Return the [x, y] coordinate for the center point of the cell that contains the specified text.  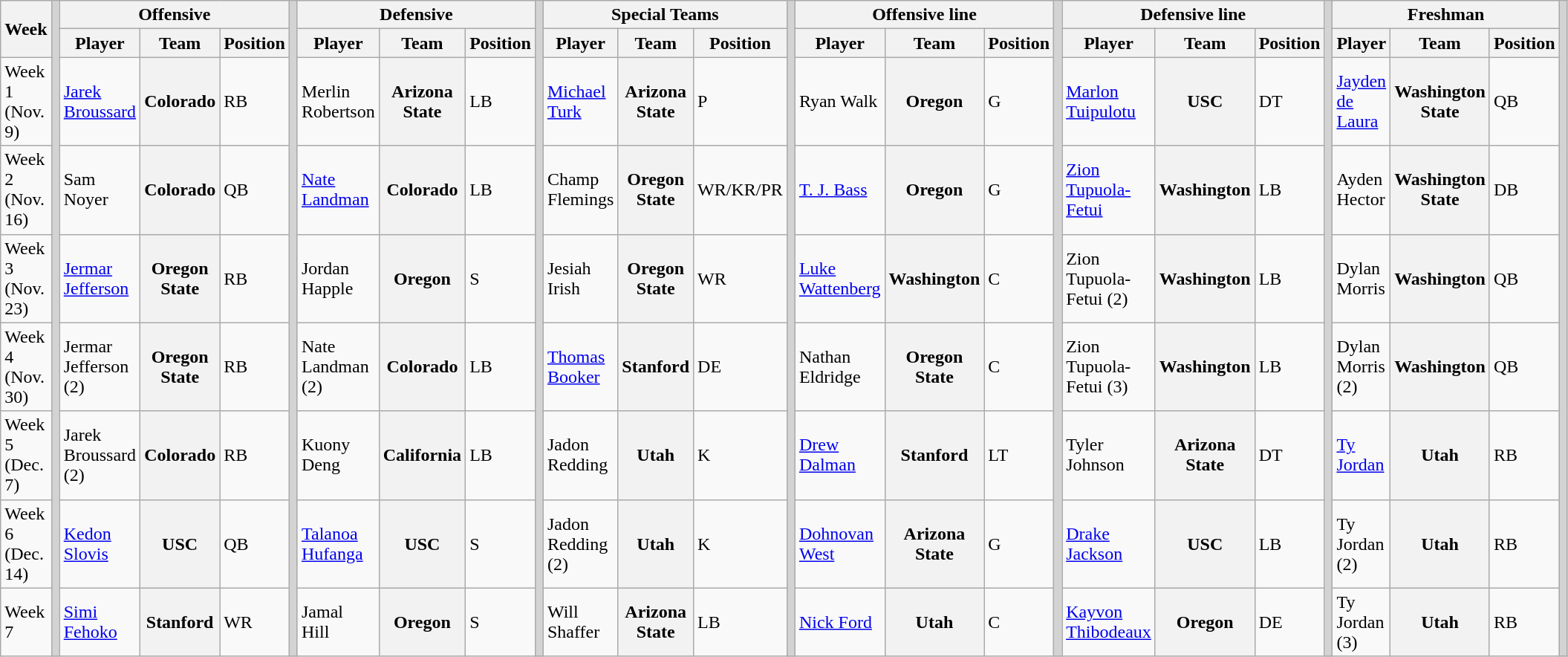
Thomas Booker [580, 367]
Merlin Robertson [338, 101]
Jayden de Laura [1362, 101]
Nick Ford [839, 622]
Drew Dalman [839, 455]
Jadon Redding [580, 455]
Champ Flemings [580, 190]
Dylan Morris [1362, 278]
Freshman [1445, 15]
Ty Jordan (2) [1362, 544]
Week 5 (Dec. 7) [26, 455]
Jermar Jefferson [100, 278]
Defensive line [1193, 15]
Will Shaffer [580, 622]
T. J. Bass [839, 190]
Michael Turk [580, 101]
Dohnovan West [839, 544]
Jadon Redding (2) [580, 544]
Ty Jordan (3) [1362, 622]
Week 6 (Dec. 14) [26, 544]
Kedon Slovis [100, 544]
Jordan Happle [338, 278]
Jarek Broussard (2) [100, 455]
Tyler Johnson [1109, 455]
Talanoa Hufanga [338, 544]
Ty Jordan [1362, 455]
Jarek Broussard [100, 101]
Zion Tupuola-Fetui [1109, 190]
Week [26, 29]
Offensive [174, 15]
Offensive line [924, 15]
California [422, 455]
Drake Jackson [1109, 544]
Nate Landman (2) [338, 367]
Jesiah Irish [580, 278]
Nathan Eldridge [839, 367]
Nate Landman [338, 190]
Dylan Morris (2) [1362, 367]
Week 4 (Nov. 30) [26, 367]
Week 3 (Nov. 23) [26, 278]
Week 1 (Nov. 9) [26, 101]
DB [1524, 190]
P [741, 101]
Week 2 (Nov. 16) [26, 190]
Defensive [416, 15]
Jamal Hill [338, 622]
Luke Wattenberg [839, 278]
Zion Tupuola-Fetui (2) [1109, 278]
Marlon Tuipulotu [1109, 101]
Kayvon Thibodeaux [1109, 622]
Ayden Hector [1362, 190]
Simi Fehoko [100, 622]
WR/KR/PR [741, 190]
Ryan Walk [839, 101]
Week 7 [26, 622]
Zion Tupuola-Fetui (3) [1109, 367]
Sam Noyer [100, 190]
LT [1019, 455]
Special Teams [665, 15]
Jermar Jefferson (2) [100, 367]
Kuony Deng [338, 455]
